From the cell containing the given text, extract its center point as (X, Y) coordinate. 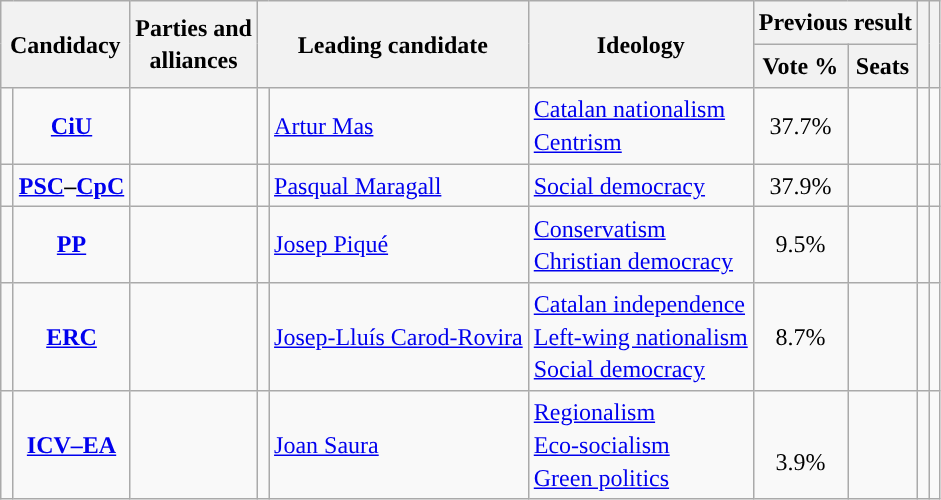
37.7% (800, 126)
37.9% (800, 186)
3.9% (800, 445)
Social democracy (640, 186)
ConservatismChristian democracy (640, 245)
Pasqual Maragall (399, 186)
Josep Piqué (399, 245)
Artur Mas (399, 126)
PP (71, 245)
8.7% (800, 337)
Candidacy (66, 44)
RegionalismEco-socialismGreen politics (640, 445)
PSC–CpC (71, 186)
Josep-Lluís Carod-Rovira (399, 337)
9.5% (800, 245)
Parties andalliances (194, 44)
Previous result (835, 22)
Catalan nationalismCentrism (640, 126)
Seats (883, 66)
Joan Saura (399, 445)
Catalan independenceLeft-wing nationalismSocial democracy (640, 337)
ICV–EA (71, 445)
Vote % (800, 66)
ERC (71, 337)
CiU (71, 126)
Ideology (640, 44)
Leading candidate (392, 44)
